Return the (X, Y) coordinate for the center point of the cell that contains the specified text.  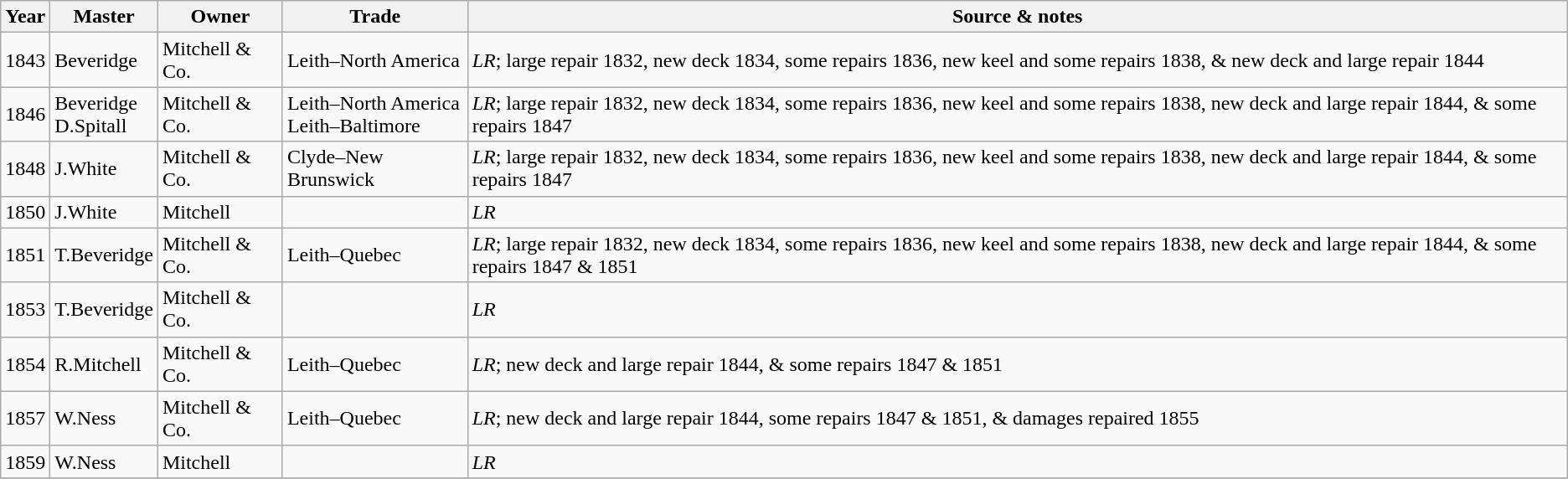
Master (104, 17)
Trade (375, 17)
1846 (25, 114)
Source & notes (1017, 17)
1850 (25, 212)
1843 (25, 60)
LR; large repair 1832, new deck 1834, some repairs 1836, new keel and some repairs 1838, & new deck and large repair 1844 (1017, 60)
Clyde–New Brunswick (375, 169)
LR; new deck and large repair 1844, & some repairs 1847 & 1851 (1017, 363)
1848 (25, 169)
R.Mitchell (104, 363)
Leith–North America (375, 60)
LR; new deck and large repair 1844, some repairs 1847 & 1851, & damages repaired 1855 (1017, 419)
Beveridge (104, 60)
BeveridgeD.Spitall (104, 114)
Owner (219, 17)
Year (25, 17)
1859 (25, 461)
LR; large repair 1832, new deck 1834, some repairs 1836, new keel and some repairs 1838, new deck and large repair 1844, & some repairs 1847 & 1851 (1017, 255)
1854 (25, 363)
1851 (25, 255)
1857 (25, 419)
1853 (25, 310)
Leith–North AmericaLeith–Baltimore (375, 114)
